Determine the [X, Y] coordinate at the center of the cell enclosing the given text.  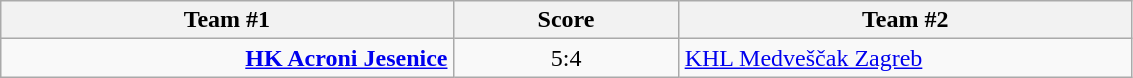
Score [566, 20]
Team #1 [227, 20]
KHL Medveščak Zagreb [905, 58]
5:4 [566, 58]
Team #2 [905, 20]
HK Acroni Jesenice [227, 58]
